Detect which cell encompasses the target text, then output its [X, Y] center coordinate. 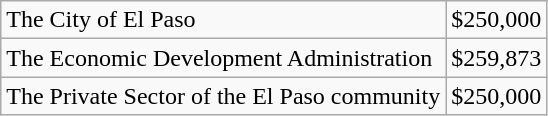
The City of El Paso [224, 20]
$259,873 [496, 58]
The Economic Development Administration [224, 58]
The Private Sector of the El Paso community [224, 96]
